Locate the cell with the specified text and output its (X, Y) center coordinate. 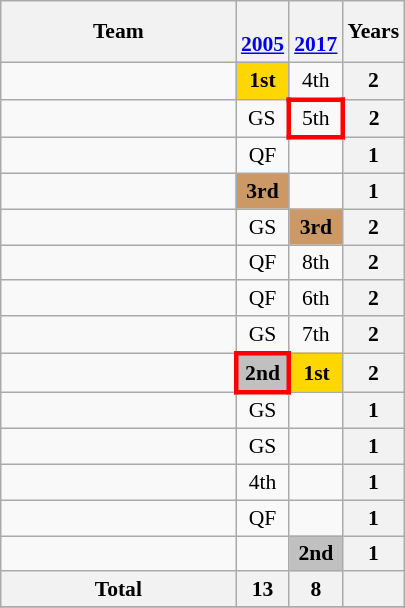
13 (262, 590)
8 (316, 590)
7th (316, 334)
5th (316, 118)
6th (316, 299)
Total (118, 590)
2005 (262, 32)
Years (373, 32)
8th (316, 263)
2017 (316, 32)
Team (118, 32)
